Extract the [x, y] coordinate from the center of the cell holding the provided text.  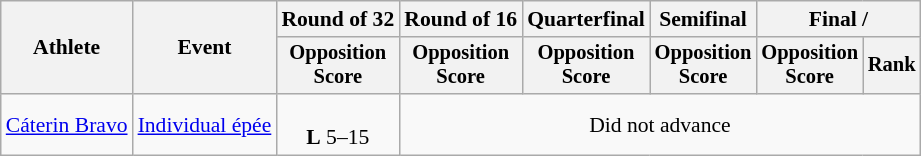
Cáterin Bravo [67, 124]
L 5–15 [338, 124]
Athlete [67, 48]
Did not advance [660, 124]
Semifinal [704, 19]
Individual épée [205, 124]
Quarterfinal [586, 19]
Rank [892, 66]
Round of 16 [460, 19]
Round of 32 [338, 19]
Final / [838, 19]
Event [205, 48]
